Find where the given text appears and provide that cell's center as [X, Y] coordinate. 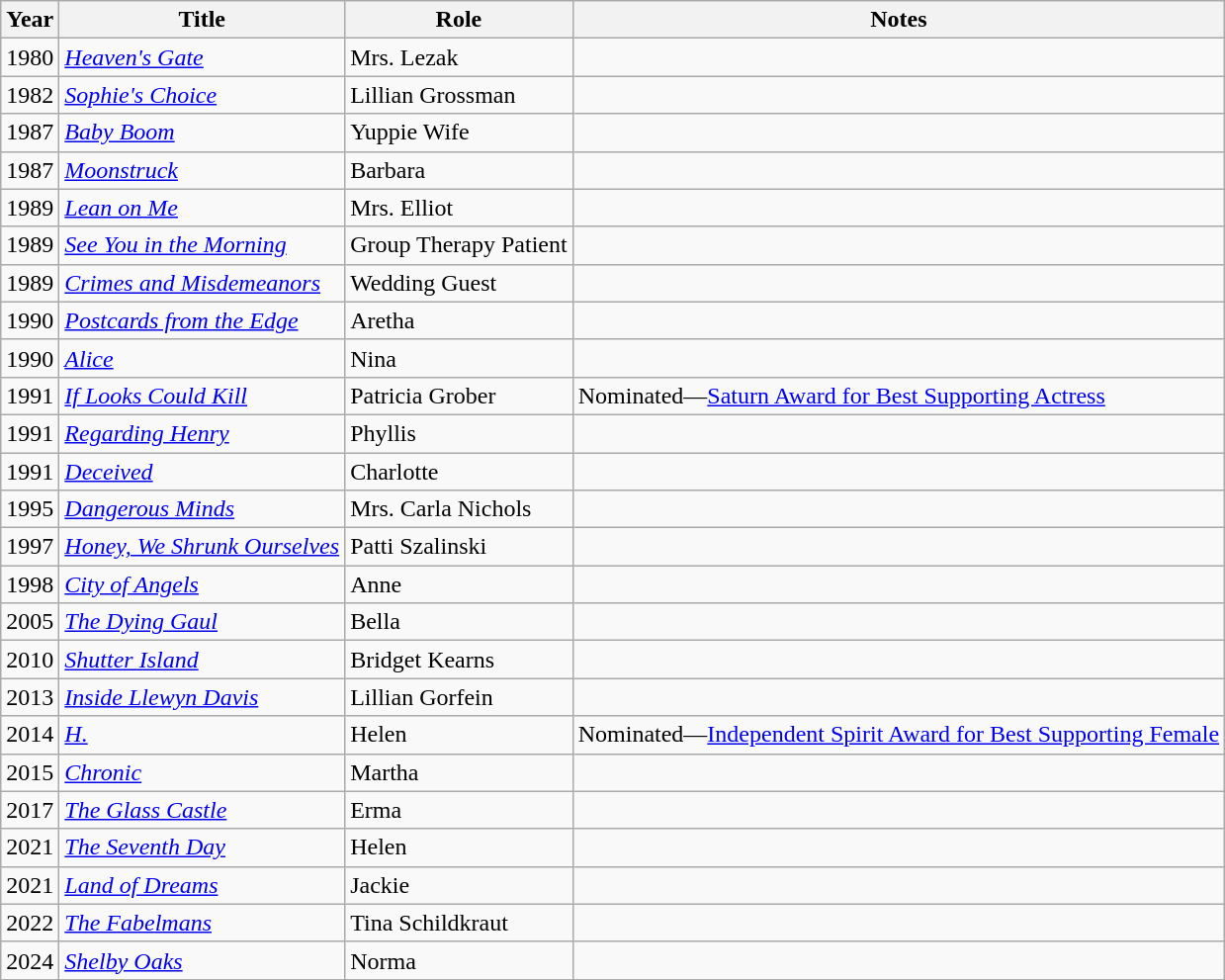
Chronic [202, 772]
Crimes and Misdemeanors [202, 283]
Nominated—Independent Spirit Award for Best Supporting Female [898, 735]
Dangerous Minds [202, 509]
2024 [30, 960]
Shutter Island [202, 660]
Norma [459, 960]
Inside Llewyn Davis [202, 697]
Patti Szalinski [459, 547]
Phyllis [459, 433]
Tina Schildkraut [459, 923]
Notes [898, 20]
Mrs. Elliot [459, 208]
Honey, We Shrunk Ourselves [202, 547]
Deceived [202, 472]
Lean on Me [202, 208]
Mrs. Lezak [459, 57]
Charlotte [459, 472]
2022 [30, 923]
Regarding Henry [202, 433]
Postcards from the Edge [202, 320]
Wedding Guest [459, 283]
Nominated—Saturn Award for Best Supporting Actress [898, 396]
1980 [30, 57]
Yuppie Wife [459, 133]
Jackie [459, 885]
Martha [459, 772]
Nina [459, 358]
Alice [202, 358]
1997 [30, 547]
Sophie's Choice [202, 95]
The Dying Gaul [202, 622]
Group Therapy Patient [459, 245]
Erma [459, 810]
2013 [30, 697]
Bridget Kearns [459, 660]
The Seventh Day [202, 847]
Bella [459, 622]
2014 [30, 735]
Role [459, 20]
Barbara [459, 170]
Aretha [459, 320]
2017 [30, 810]
City of Angels [202, 584]
See You in the Morning [202, 245]
Shelby Oaks [202, 960]
2005 [30, 622]
Heaven's Gate [202, 57]
2010 [30, 660]
Mrs. Carla Nichols [459, 509]
If Looks Could Kill [202, 396]
1995 [30, 509]
Lillian Grossman [459, 95]
Patricia Grober [459, 396]
Land of Dreams [202, 885]
The Glass Castle [202, 810]
1982 [30, 95]
Moonstruck [202, 170]
H. [202, 735]
Lillian Gorfein [459, 697]
1998 [30, 584]
2015 [30, 772]
Title [202, 20]
Year [30, 20]
Anne [459, 584]
The Fabelmans [202, 923]
Baby Boom [202, 133]
